Pinpoint the cell where the given text exists, returning its (x, y) midpoint coordinate. 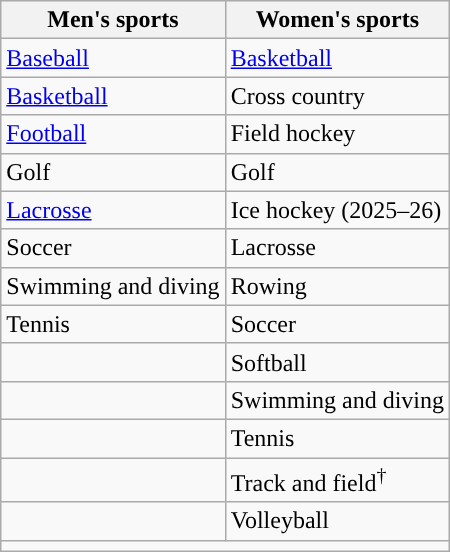
Football (113, 134)
Field hockey (337, 134)
Ice hockey (2025–26) (337, 210)
Men's sports (113, 20)
Rowing (337, 286)
Baseball (113, 58)
Track and field† (337, 480)
Softball (337, 362)
Volleyball (337, 521)
Women's sports (337, 20)
Cross country (337, 96)
